Capture the cell that displays the provided text and extract its [X, Y] central coordinate. 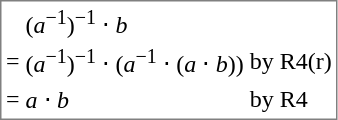
(a−1)−1 ⋅ b [134, 22]
by R4 [290, 99]
by R4(r) [290, 62]
(a−1)−1 ⋅ (a−1 ⋅ (a ⋅ b)) [134, 62]
a ⋅ b [134, 99]
